Provide the (X, Y) coordinate of the cell's center where the given text is located.  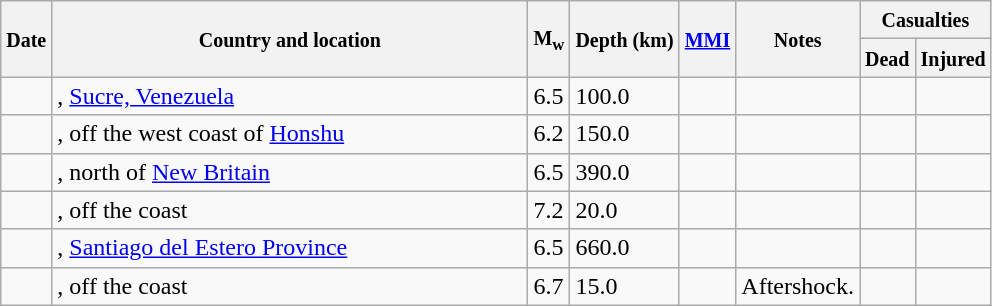
150.0 (624, 134)
Date (26, 39)
Mw (549, 39)
100.0 (624, 96)
6.7 (549, 286)
Depth (km) (624, 39)
Injured (953, 58)
, off the west coast of Honshu (290, 134)
MMI (708, 39)
20.0 (624, 210)
Dead (888, 58)
, Sucre, Venezuela (290, 96)
, Santiago del Estero Province (290, 248)
Notes (798, 39)
Casualties (926, 20)
Aftershock. (798, 286)
390.0 (624, 172)
15.0 (624, 286)
6.2 (549, 134)
660.0 (624, 248)
, north of New Britain (290, 172)
7.2 (549, 210)
Country and location (290, 39)
